Identify which cell holds the provided text, then report its [X, Y] central coordinate. 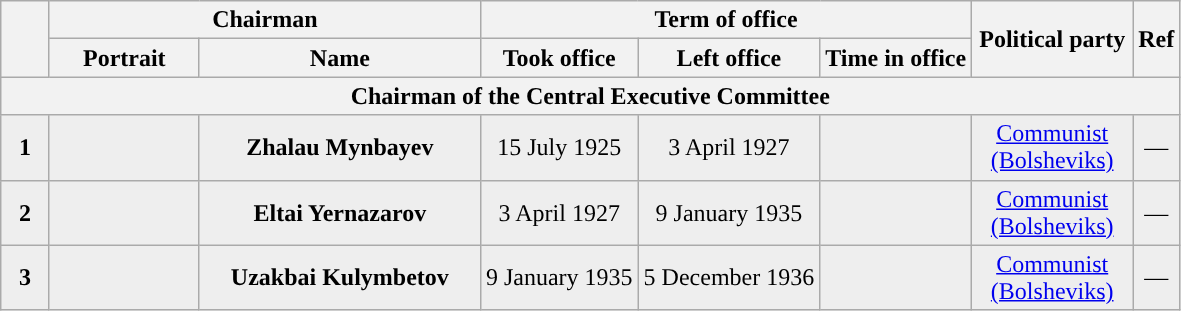
Time in office [896, 58]
Left office [729, 58]
Portrait [124, 58]
Zhalau Mynbayev [340, 148]
Chairman of the Central Executive Committee [590, 96]
Term of office [726, 20]
Political party [1052, 39]
Uzakbai Kulymbetov [340, 278]
1 [26, 148]
Ref [1156, 39]
3 [26, 278]
Took office [559, 58]
15 July 1925 [559, 148]
Chairman [264, 20]
Eltai Yernazarov [340, 212]
Name [340, 58]
5 December 1936 [729, 278]
2 [26, 212]
